Extract the (x, y) coordinate from the center of the cell holding the provided text.  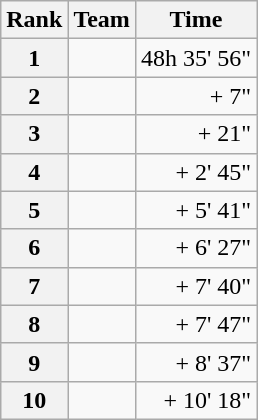
7 (34, 286)
+ 7' 40" (196, 286)
48h 35' 56" (196, 58)
8 (34, 324)
+ 2' 45" (196, 172)
+ 21" (196, 134)
Rank (34, 20)
+ 8' 37" (196, 362)
6 (34, 248)
Time (196, 20)
5 (34, 210)
+ 10' 18" (196, 400)
4 (34, 172)
10 (34, 400)
+ 5' 41" (196, 210)
3 (34, 134)
+ 7" (196, 96)
+ 7' 47" (196, 324)
2 (34, 96)
+ 6' 27" (196, 248)
Team (102, 20)
1 (34, 58)
9 (34, 362)
